Return the (x, y) coordinate for the center point of the cell that contains the specified text.  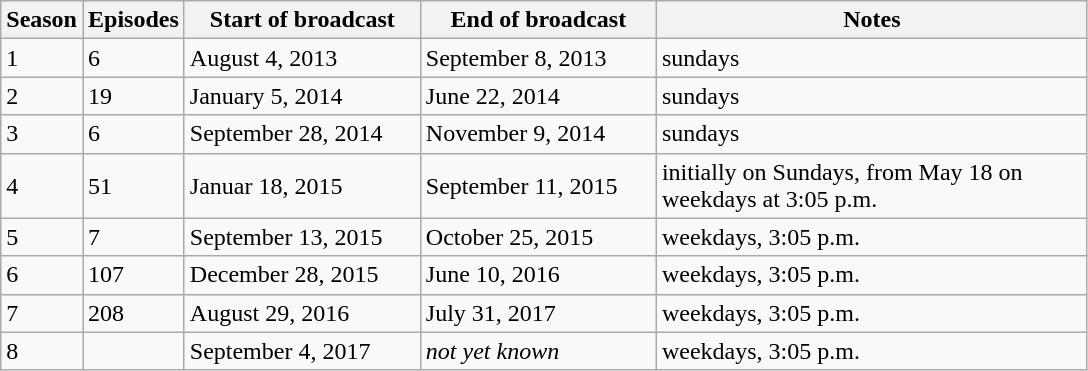
November 9, 2014 (538, 134)
Start of broadcast (302, 20)
208 (133, 313)
not yet known (538, 351)
August 4, 2013 (302, 58)
2 (42, 96)
107 (133, 275)
August 29, 2016 (302, 313)
51 (133, 186)
End of broadcast (538, 20)
September 28, 2014 (302, 134)
Season (42, 20)
June 22, 2014 (538, 96)
June 10, 2016 (538, 275)
Januar 18, 2015 (302, 186)
September 13, 2015 (302, 237)
October 25, 2015 (538, 237)
8 (42, 351)
Notes (872, 20)
September 4, 2017 (302, 351)
19 (133, 96)
December 28, 2015 (302, 275)
3 (42, 134)
July 31, 2017 (538, 313)
September 11, 2015 (538, 186)
initially on Sundays, from May 18 on weekdays at 3:05 p.m. (872, 186)
January 5, 2014 (302, 96)
1 (42, 58)
4 (42, 186)
September 8, 2013 (538, 58)
Episodes (133, 20)
5 (42, 237)
